Pinpoint the cell where the given text exists, returning its [X, Y] midpoint coordinate. 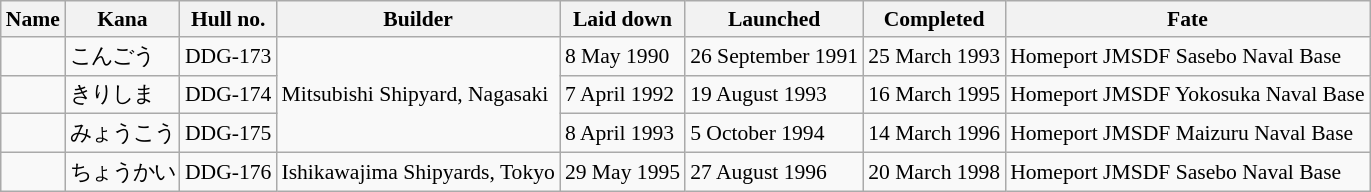
Name [33, 19]
きりしま [122, 94]
8 April 1993 [622, 134]
25 March 1993 [934, 56]
29 May 1995 [622, 172]
Ishikawajima Shipyards, Tokyo [418, 172]
Mitsubishi Shipyard, Nagasaki [418, 95]
20 March 1998 [934, 172]
Fate [1187, 19]
7 April 1992 [622, 94]
Completed [934, 19]
みょうこう [122, 134]
Launched [774, 19]
Homeport JMSDF Yokosuka Naval Base [1187, 94]
Laid down [622, 19]
16 March 1995 [934, 94]
27 August 1996 [774, 172]
DDG-174 [228, 94]
DDG-175 [228, 134]
ちょうかい [122, 172]
5 October 1994 [774, 134]
Kana [122, 19]
DDG-173 [228, 56]
DDG-176 [228, 172]
Hull no. [228, 19]
Builder [418, 19]
26 September 1991 [774, 56]
8 May 1990 [622, 56]
14 March 1996 [934, 134]
こんごう [122, 56]
19 August 1993 [774, 94]
Homeport JMSDF Maizuru Naval Base [1187, 134]
